Extract the [X, Y] coordinate from the center of the cell holding the provided text.  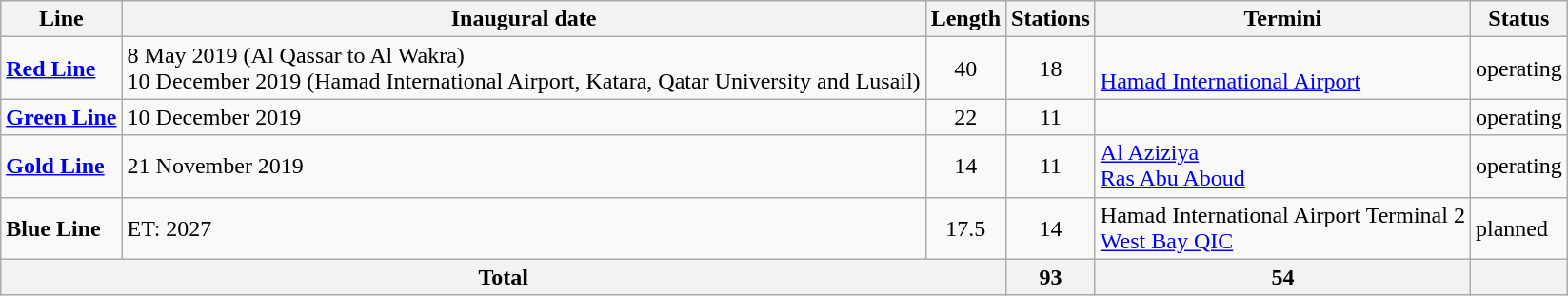
21 November 2019 [524, 166]
Termini [1282, 19]
Status [1518, 19]
Hamad International Airport [1282, 69]
Total [504, 277]
Blue Line [61, 228]
Stations [1051, 19]
93 [1051, 277]
Hamad International Airport Terminal 2West Bay QIC [1282, 228]
Green Line [61, 117]
40 [965, 69]
ET: 2027 [524, 228]
Red Line [61, 69]
Length [965, 19]
Line [61, 19]
17.5 [965, 228]
10 December 2019 [524, 117]
54 [1282, 277]
Gold Line [61, 166]
8 May 2019 (Al Qassar to Al Wakra)10 December 2019 (Hamad International Airport, Katara, Qatar University and Lusail) [524, 69]
Al AziziyaRas Abu Aboud [1282, 166]
planned [1518, 228]
Inaugural date [524, 19]
22 [965, 117]
18 [1051, 69]
